Detect which cell encompasses the target text, then output its [X, Y] center coordinate. 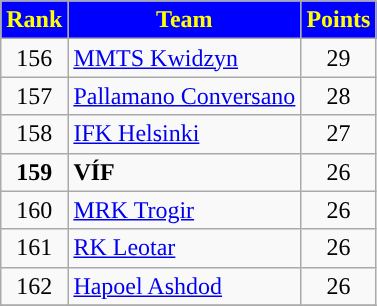
162 [34, 286]
160 [34, 210]
27 [338, 134]
Points [338, 20]
MRK Trogir [184, 210]
Rank [34, 20]
158 [34, 134]
159 [34, 172]
MMTS Kwidzyn [184, 58]
Team [184, 20]
29 [338, 58]
156 [34, 58]
RK Leotar [184, 248]
28 [338, 96]
VÍF [184, 172]
Pallamano Conversano [184, 96]
161 [34, 248]
157 [34, 96]
IFK Helsinki [184, 134]
Hapoel Ashdod [184, 286]
